Scan for the cell matching the given text and deliver its (X, Y) coordinate at center. 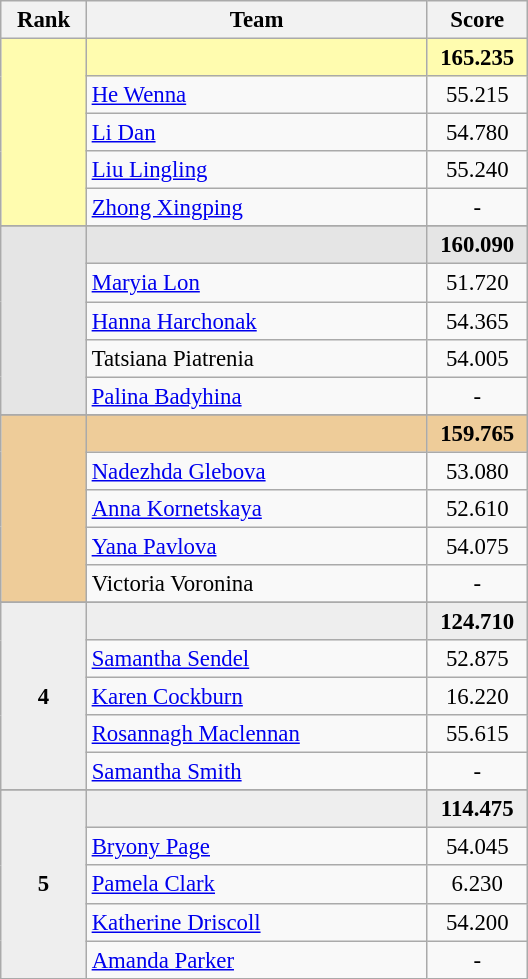
54.075 (478, 546)
159.765 (478, 433)
Tatsiana Piatrenia (256, 358)
52.875 (478, 659)
6.230 (478, 885)
Samantha Sendel (256, 659)
Amanda Parker (256, 960)
55.240 (478, 170)
55.215 (478, 95)
54.780 (478, 133)
Katherine Driscoll (256, 922)
114.475 (478, 809)
Bryony Page (256, 847)
Samantha Smith (256, 772)
51.720 (478, 283)
Yana Pavlova (256, 546)
54.365 (478, 321)
Anna Kornetskaya (256, 509)
Nadezhda Glebova (256, 471)
Li Dan (256, 133)
Victoria Voronina (256, 584)
Pamela Clark (256, 885)
Hanna Harchonak (256, 321)
160.090 (478, 245)
55.615 (478, 734)
54.045 (478, 847)
Maryia Lon (256, 283)
124.710 (478, 621)
Rosannagh Maclennan (256, 734)
Team (256, 20)
Score (478, 20)
53.080 (478, 471)
Rank (44, 20)
4 (44, 696)
54.005 (478, 358)
Liu Lingling (256, 170)
5 (44, 884)
16.220 (478, 697)
Zhong Xingping (256, 208)
52.610 (478, 509)
165.235 (478, 58)
He Wenna (256, 95)
54.200 (478, 922)
Karen Cockburn (256, 697)
Palina Badyhina (256, 396)
